Find where the given text appears and provide that cell's center as (x, y) coordinate. 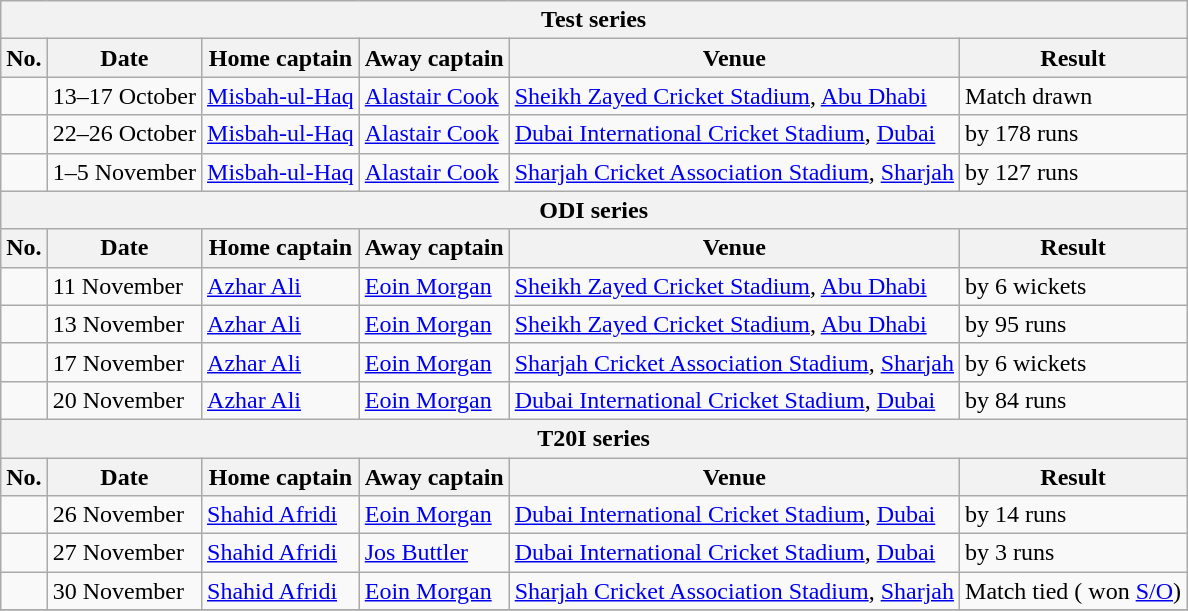
by 14 runs (1074, 515)
27 November (124, 553)
22–26 October (124, 134)
Match drawn (1074, 96)
26 November (124, 515)
by 84 runs (1074, 400)
by 178 runs (1074, 134)
by 127 runs (1074, 172)
20 November (124, 400)
T20I series (594, 438)
Jos Buttler (434, 553)
13–17 October (124, 96)
13 November (124, 324)
Test series (594, 20)
by 3 runs (1074, 553)
ODI series (594, 210)
1–5 November (124, 172)
Match tied ( won S/O) (1074, 591)
17 November (124, 362)
30 November (124, 591)
by 95 runs (1074, 324)
11 November (124, 286)
